From the cell containing the given text, extract its center point as [X, Y] coordinate. 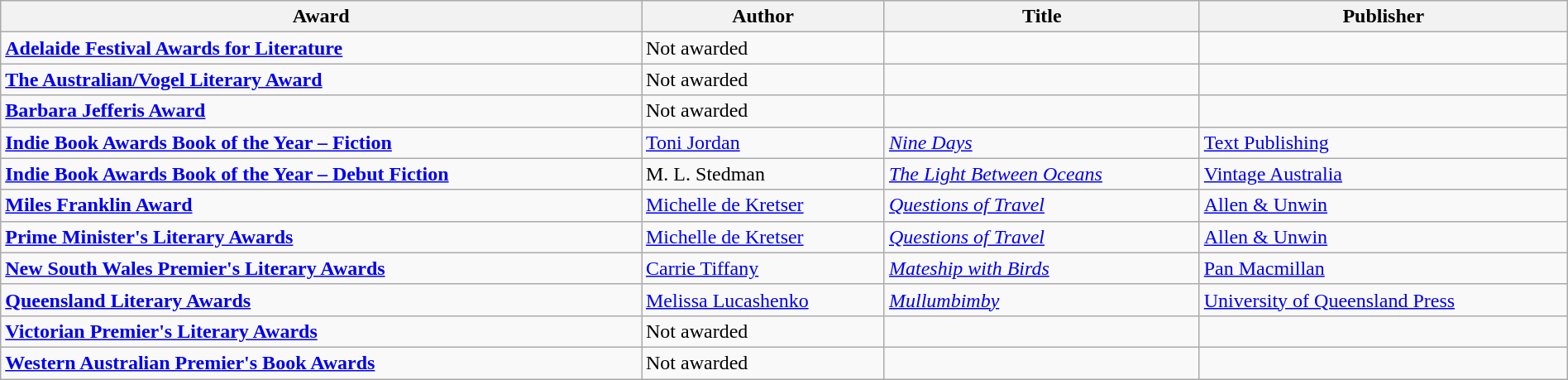
Pan Macmillan [1383, 268]
Melissa Lucashenko [763, 300]
Western Australian Premier's Book Awards [321, 363]
Title [1042, 17]
Queensland Literary Awards [321, 300]
Miles Franklin Award [321, 205]
University of Queensland Press [1383, 300]
The Australian/Vogel Literary Award [321, 79]
Prime Minister's Literary Awards [321, 237]
Text Publishing [1383, 142]
Mateship with Birds [1042, 268]
Indie Book Awards Book of the Year – Fiction [321, 142]
Nine Days [1042, 142]
Vintage Australia [1383, 174]
Indie Book Awards Book of the Year – Debut Fiction [321, 174]
Victorian Premier's Literary Awards [321, 331]
Toni Jordan [763, 142]
Mullumbimby [1042, 300]
Author [763, 17]
M. L. Stedman [763, 174]
Award [321, 17]
Barbara Jefferis Award [321, 111]
Adelaide Festival Awards for Literature [321, 48]
The Light Between Oceans [1042, 174]
Carrie Tiffany [763, 268]
Publisher [1383, 17]
New South Wales Premier's Literary Awards [321, 268]
